Capture the cell that displays the provided text and extract its (x, y) central coordinate. 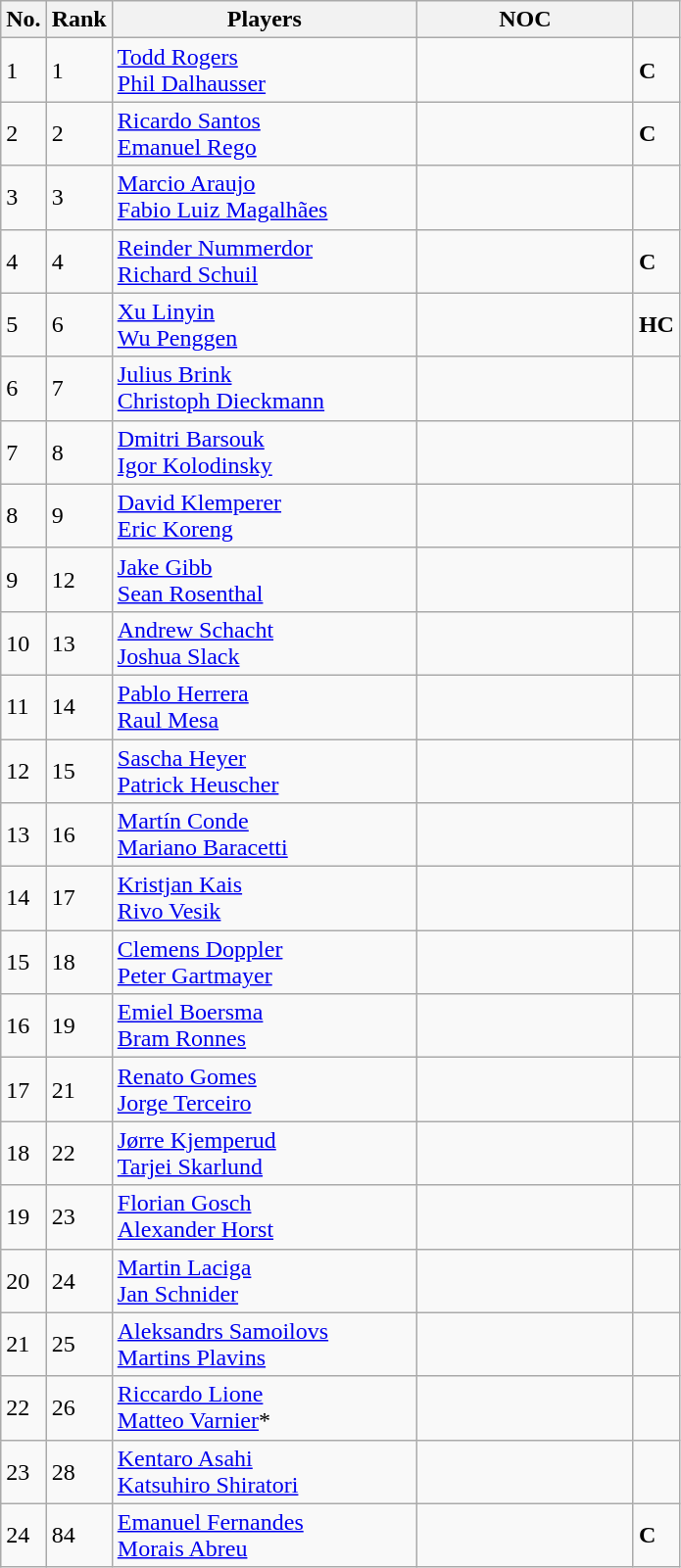
Marcio Araujo Fabio Luiz Magalhães (265, 198)
Reinder Nummerdor Richard Schuil (265, 261)
28 (78, 1471)
Xu Linyin Wu Penggen (265, 325)
Andrew Schacht Joshua Slack (265, 642)
10 (24, 642)
20 (24, 1281)
Florian Gosch Alexander Horst (265, 1216)
Jørre Kjemperud Tarjei Skarlund (265, 1154)
26 (78, 1408)
Riccardo Lione Matteo Varnier* (265, 1408)
Rank (78, 20)
Todd Rogers Phil Dalhausser (265, 71)
Martin Laciga Jan Schnider (265, 1281)
Sascha Heyer Patrick Heuscher (265, 770)
84 (78, 1536)
5 (24, 325)
No. (24, 20)
Jake Gibb Sean Rosenthal (265, 580)
HC (657, 325)
Renato Gomes Jorge Terceiro (265, 1089)
Kentaro Asahi Katsuhiro Shiratori (265, 1471)
Ricardo Santos Emanuel Rego (265, 133)
David Klemperer Eric Koreng (265, 515)
Pablo Herrera Raul Mesa (265, 707)
25 (78, 1344)
Emiel Boersma Bram Ronnes (265, 1026)
Kristjan Kais Rivo Vesik (265, 899)
Martín Conde Mariano Baracetti (265, 834)
Clemens Doppler Peter Gartmayer (265, 962)
NOC (525, 20)
Players (265, 20)
Aleksandrs Samoilovs Martins Plavins (265, 1344)
Emanuel Fernandes Morais Abreu (265, 1536)
11 (24, 707)
Julius Brink Christoph Dieckmann (265, 388)
Dmitri Barsouk Igor Kolodinsky (265, 452)
